Capture the cell that displays the provided text and extract its (X, Y) central coordinate. 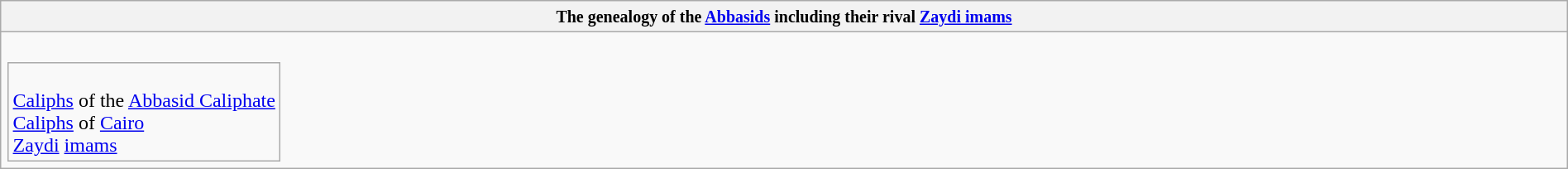
The genealogy of the Abbasids including their rival Zaydi imams (784, 17)
